From the cell containing the given text, extract its center point as [x, y] coordinate. 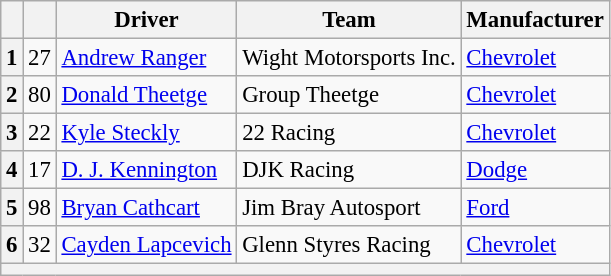
Bryan Cathcart [146, 208]
Group Theetge [349, 95]
22 Racing [349, 133]
Glenn Styres Racing [349, 245]
Cayden Lapcevich [146, 245]
17 [40, 170]
Donald Theetge [146, 95]
Andrew Ranger [146, 58]
Kyle Steckly [146, 133]
3 [12, 133]
Wight Motorsports Inc. [349, 58]
22 [40, 133]
32 [40, 245]
1 [12, 58]
Team [349, 20]
Manufacturer [535, 20]
4 [12, 170]
Ford [535, 208]
Driver [146, 20]
27 [40, 58]
80 [40, 95]
98 [40, 208]
Dodge [535, 170]
2 [12, 95]
Jim Bray Autosport [349, 208]
6 [12, 245]
D. J. Kennington [146, 170]
5 [12, 208]
DJK Racing [349, 170]
